Search for the cell housing the specified text and yield its [X, Y] center coordinate. 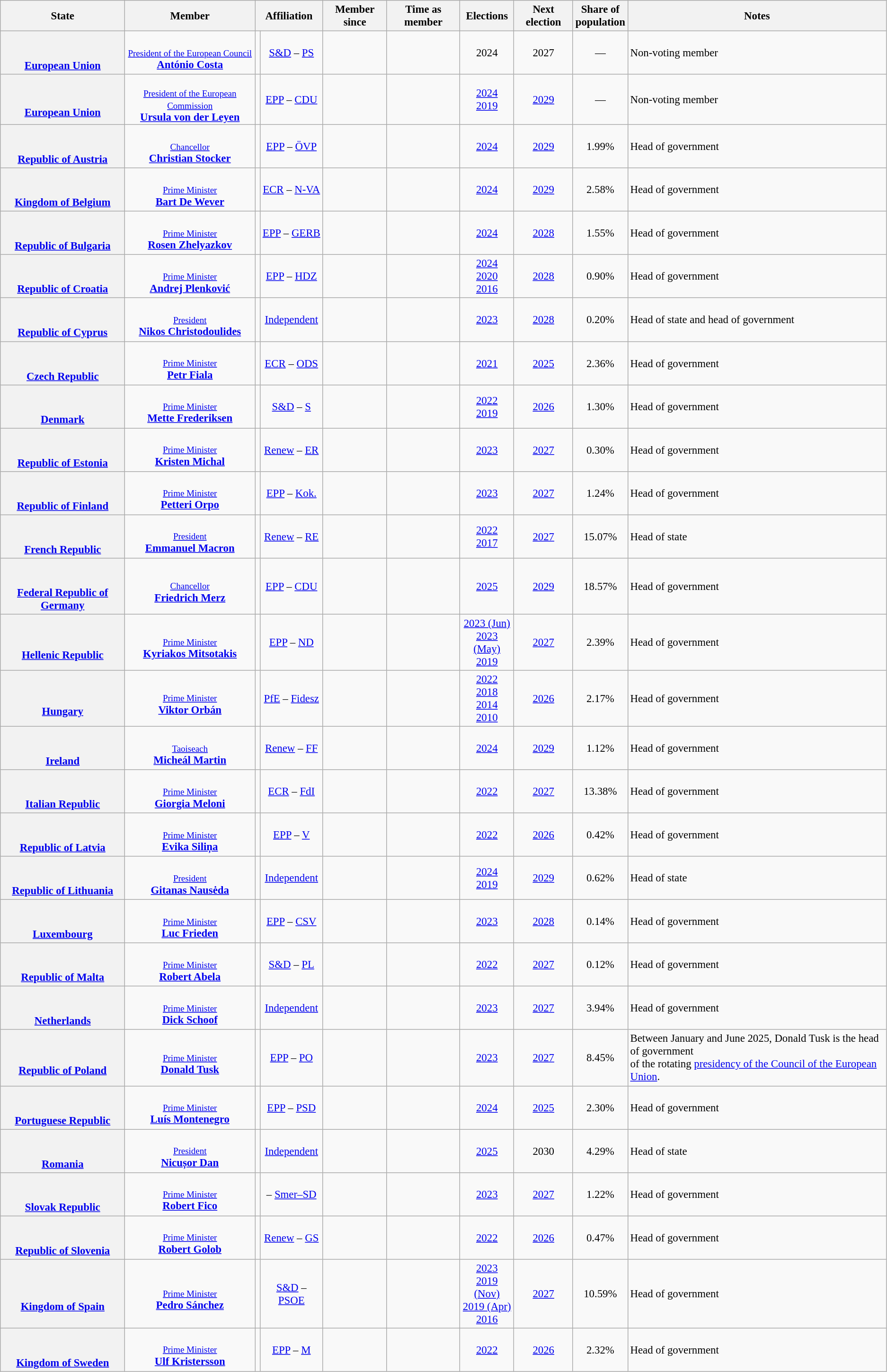
4.29% [600, 1151]
ChancellorFriedrich Merz [190, 587]
– Smer–SD [292, 1194]
Republic of Slovenia [62, 1238]
Hungary [62, 698]
Hellenic Republic [62, 642]
Republic of Cyprus [62, 320]
Prime MinisterDonald Tusk [190, 1058]
PresidentNicușor Dan [190, 1151]
Republic of Finland [62, 493]
8.45% [600, 1058]
Prime MinisterBart De Wever [190, 190]
Republic of Austria [62, 147]
15.07% [600, 536]
2021 [487, 363]
1.30% [600, 406]
Republic of Bulgaria [62, 233]
13.38% [600, 792]
Denmark [62, 406]
Member since [355, 16]
ECR – N-VA [292, 190]
Prime MinisterEvika Siliņa [190, 835]
State [62, 16]
Prime MinisterMette Frederiksen [190, 406]
Prime MinisterLuc Frieden [190, 922]
Prime MinisterRobert Fico [190, 1194]
2.32% [600, 1350]
EPP – PSD [292, 1108]
S&D – PL [292, 965]
Prime MinisterUlf Kristersson [190, 1350]
Prime MinisterRobert Abela [190, 965]
Prime MinisterViktor Orbán [190, 698]
Kingdom of Spain [62, 1294]
EPP – GERB [292, 233]
ChancellorChristian Stocker [190, 147]
Head of state and head of government [757, 320]
Ireland [62, 748]
Affiliation [289, 16]
Portuguese Republic [62, 1108]
Prime MinisterRosen Zhelyazkov [190, 233]
PfE – Fidesz [292, 698]
President of the European CouncilAntónio Costa [190, 53]
Between January and June 2025, Donald Tusk is the head of governmentof the rotating presidency of the Council of the European Union. [757, 1058]
20222019 [487, 406]
EPP – ND [292, 642]
Member [190, 16]
Romania [62, 1151]
1.24% [600, 493]
2023 (Jun)2023 (May)2019 [487, 642]
0.20% [600, 320]
0.47% [600, 1238]
Republic of Malta [62, 965]
2.36% [600, 363]
Prime MinisterPedro Sánchez [190, 1294]
Republic of Lithuania [62, 878]
20222017 [487, 536]
Next election [543, 16]
EPP – ÖVP [292, 147]
EPP – HDZ [292, 276]
202420202016 [487, 276]
Prime MinisterDick Schoof [190, 1008]
Prime MinisterPetr Fiala [190, 363]
3.94% [600, 1008]
2030 [543, 1151]
PresidentEmmanuel Macron [190, 536]
S&D – PS [292, 53]
EPP – Kok. [292, 493]
Prime MinisterLuís Montenegro [190, 1108]
0.12% [600, 965]
EPP – PO [292, 1058]
PresidentNikos Christodoulides [190, 320]
Prime MinisterPetteri Orpo [190, 493]
0.62% [600, 878]
Federal Republic of Germany [62, 587]
S&D – PSOE [292, 1294]
1.99% [600, 147]
1.22% [600, 1194]
Renew – FF [292, 748]
Time as member [423, 16]
President of the European CommissionUrsula von der Leyen [190, 99]
Republic of Estonia [62, 450]
Share ofpopulation [600, 16]
PresidentGitanas Nausėda [190, 878]
Renew – RE [292, 536]
18.57% [600, 587]
EPP – CSV [292, 922]
Prime MinisterKyriakos Mitsotakis [190, 642]
0.42% [600, 835]
EPP – M [292, 1350]
S&D – S [292, 406]
Prime MinisterRobert Golob [190, 1238]
20232019 (Nov)2019 (Apr)2016 [487, 1294]
Czech Republic [62, 363]
2.30% [600, 1108]
Republic of Poland [62, 1058]
10.59% [600, 1294]
Renew – ER [292, 450]
Prime MinisterGiorgia Meloni [190, 792]
EPP – V [292, 835]
2022201820142010 [487, 698]
TaoiseachMicheál Martin [190, 748]
Prime MinisterKristen Michal [190, 450]
Kingdom of Sweden [62, 1350]
Prime MinisterAndrej Plenković [190, 276]
Netherlands [62, 1008]
French Republic [62, 536]
1.55% [600, 233]
Italian Republic [62, 792]
Luxembourg [62, 922]
0.14% [600, 922]
Renew – GS [292, 1238]
Republic of Latvia [62, 835]
Republic of Croatia [62, 276]
Slovak Republic [62, 1194]
Elections [487, 16]
Notes [757, 16]
2.17% [600, 698]
ECR – FdI [292, 792]
2.58% [600, 190]
2.39% [600, 642]
0.90% [600, 276]
1.12% [600, 748]
Kingdom of Belgium [62, 190]
ECR – ODS [292, 363]
0.30% [600, 450]
